Provide the [X, Y] coordinate of the cell's center where the given text is located.  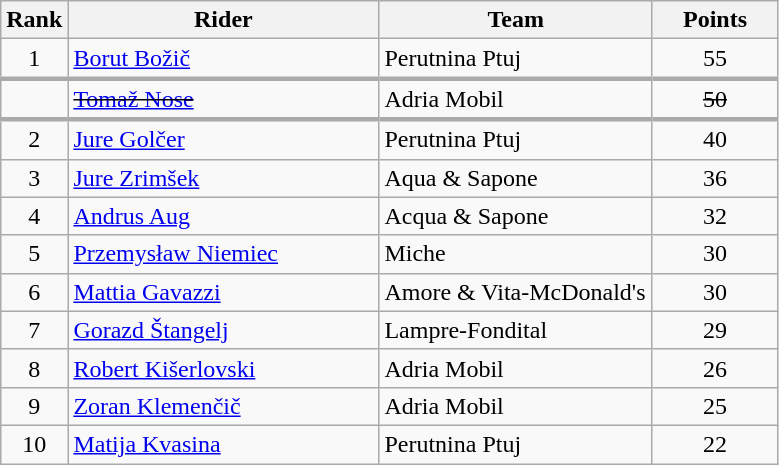
Rank [34, 20]
6 [34, 292]
55 [714, 59]
Tomaž Nose [224, 98]
5 [34, 254]
Team [516, 20]
Rider [224, 20]
Mattia Gavazzi [224, 292]
Matija Kvasina [224, 444]
36 [714, 178]
Borut Božič [224, 59]
Aqua & Sapone [516, 178]
32 [714, 216]
7 [34, 330]
3 [34, 178]
29 [714, 330]
8 [34, 368]
2 [34, 139]
50 [714, 98]
22 [714, 444]
Gorazd Štangelj [224, 330]
25 [714, 406]
10 [34, 444]
4 [34, 216]
Points [714, 20]
1 [34, 59]
Miche [516, 254]
Acqua & Sapone [516, 216]
Andrus Aug [224, 216]
9 [34, 406]
Zoran Klemenčič [224, 406]
Jure Zrimšek [224, 178]
Robert Kišerlovski [224, 368]
Lampre-Fondital [516, 330]
Amore & Vita-McDonald's [516, 292]
40 [714, 139]
26 [714, 368]
Jure Golčer [224, 139]
Przemysław Niemiec [224, 254]
